Find where the given text appears and provide that cell's center as (x, y) coordinate. 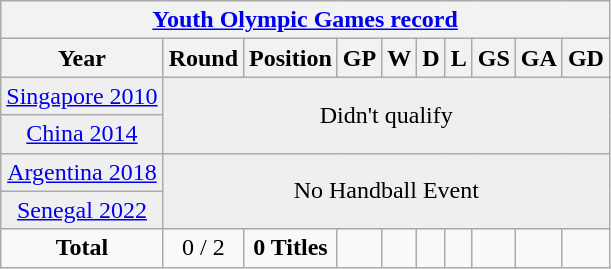
Year (82, 58)
D (431, 58)
Didn't qualify (386, 115)
Singapore 2010 (82, 96)
W (400, 58)
GS (494, 58)
Senegal 2022 (82, 210)
GA (538, 58)
L (458, 58)
Youth Olympic Games record (306, 20)
0 Titles (291, 248)
China 2014 (82, 134)
Total (82, 248)
0 / 2 (203, 248)
GD (586, 58)
Argentina 2018 (82, 172)
Round (203, 58)
GP (359, 58)
No Handball Event (386, 191)
Position (291, 58)
